Capture the cell that displays the provided text and extract its (X, Y) central coordinate. 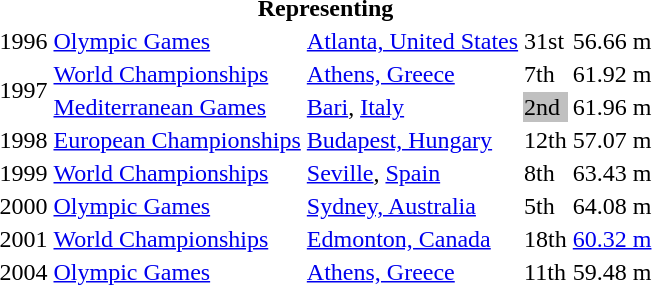
Atlanta, United States (412, 41)
5th (546, 206)
Bari, Italy (412, 107)
18th (546, 239)
12th (546, 140)
7th (546, 74)
8th (546, 173)
Mediterranean Games (177, 107)
European Championships (177, 140)
Seville, Spain (412, 173)
Sydney, Australia (412, 206)
2nd (546, 107)
Edmonton, Canada (412, 239)
31st (546, 41)
Budapest, Hungary (412, 140)
Athens, Greece (412, 74)
